Locate the cell with the specified text and output its [X, Y] center coordinate. 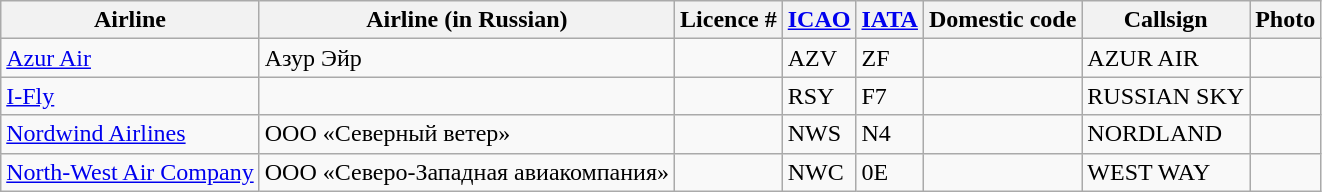
IATA [890, 20]
Nordwind Airlines [130, 134]
Callsign [1166, 20]
Azur Air [130, 58]
WEST WAY [1166, 172]
NORDLAND [1166, 134]
North-West Air Company [130, 172]
OOO «Северо-Западная авиакомпания» [466, 172]
AZUR AIR [1166, 58]
N4 [890, 134]
Licence # [729, 20]
RUSSIAN SKY [1166, 96]
ICAO [819, 20]
RSY [819, 96]
Азур Эйр [466, 58]
Domestic code [1002, 20]
NWS [819, 134]
ZF [890, 58]
ООО «Северный ветер» [466, 134]
AZV [819, 58]
0E [890, 172]
Photo [1286, 20]
Airline (in Russian) [466, 20]
Airline [130, 20]
I-Fly [130, 96]
NWC [819, 172]
F7 [890, 96]
